Detect which cell encompasses the target text, then output its [x, y] center coordinate. 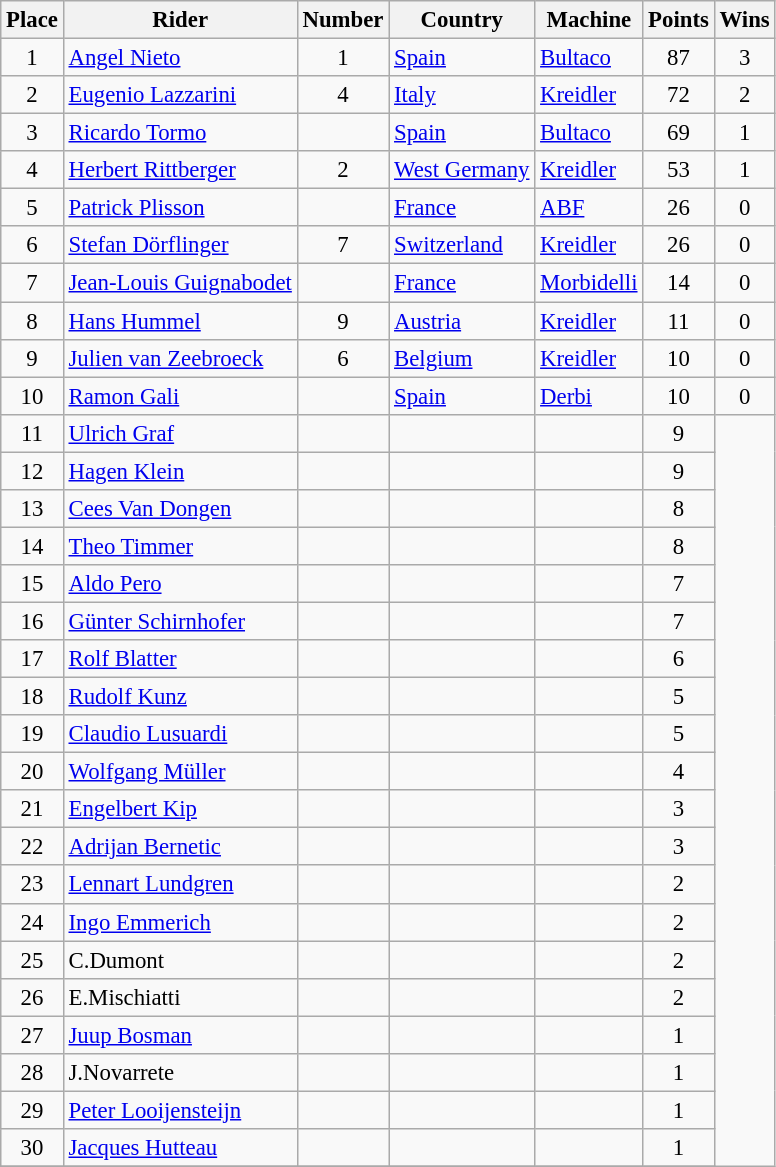
Morbidelli [589, 283]
Peter Looijensteijn [180, 1110]
18 [32, 697]
Country [462, 20]
West Germany [462, 170]
Juup Bosman [180, 1035]
15 [32, 584]
Engelbert Kip [180, 809]
16 [32, 621]
Jacques Hutteau [180, 1148]
Ricardo Tormo [180, 133]
12 [32, 471]
Points [678, 20]
Number [343, 20]
53 [678, 170]
Claudio Lusuardi [180, 734]
Wins [744, 20]
Place [32, 20]
23 [32, 885]
Patrick Plisson [180, 208]
25 [32, 960]
E.Mischiatti [180, 997]
Theo Timmer [180, 546]
Ingo Emmerich [180, 922]
Switzerland [462, 245]
24 [32, 922]
27 [32, 1035]
Rider [180, 20]
30 [32, 1148]
Rolf Blatter [180, 659]
Adrijan Bernetic [180, 847]
Stefan Dörflinger [180, 245]
87 [678, 58]
21 [32, 809]
Wolfgang Müller [180, 772]
Ramon Gali [180, 396]
Hans Hummel [180, 321]
Lennart Lundgren [180, 885]
Austria [462, 321]
Belgium [462, 358]
Ulrich Graf [180, 433]
Aldo Pero [180, 584]
Julien van Zeebroeck [180, 358]
ABF [589, 208]
Italy [462, 95]
J.Novarrete [180, 1073]
Jean-Louis Guignabodet [180, 283]
72 [678, 95]
Eugenio Lazzarini [180, 95]
Angel Nieto [180, 58]
Günter Schirnhofer [180, 621]
Machine [589, 20]
C.Dumont [180, 960]
22 [32, 847]
Hagen Klein [180, 471]
Rudolf Kunz [180, 697]
Cees Van Dongen [180, 509]
28 [32, 1073]
19 [32, 734]
29 [32, 1110]
Derbi [589, 396]
69 [678, 133]
17 [32, 659]
20 [32, 772]
Herbert Rittberger [180, 170]
13 [32, 509]
